Capture the cell that displays the provided text and extract its (X, Y) central coordinate. 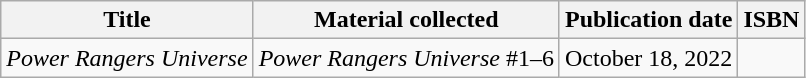
Material collected (406, 20)
Power Rangers Universe #1–6 (406, 58)
Power Rangers Universe (127, 58)
Title (127, 20)
October 18, 2022 (648, 58)
ISBN (772, 20)
Publication date (648, 20)
